Pinpoint the cell where the given text exists, returning its (x, y) midpoint coordinate. 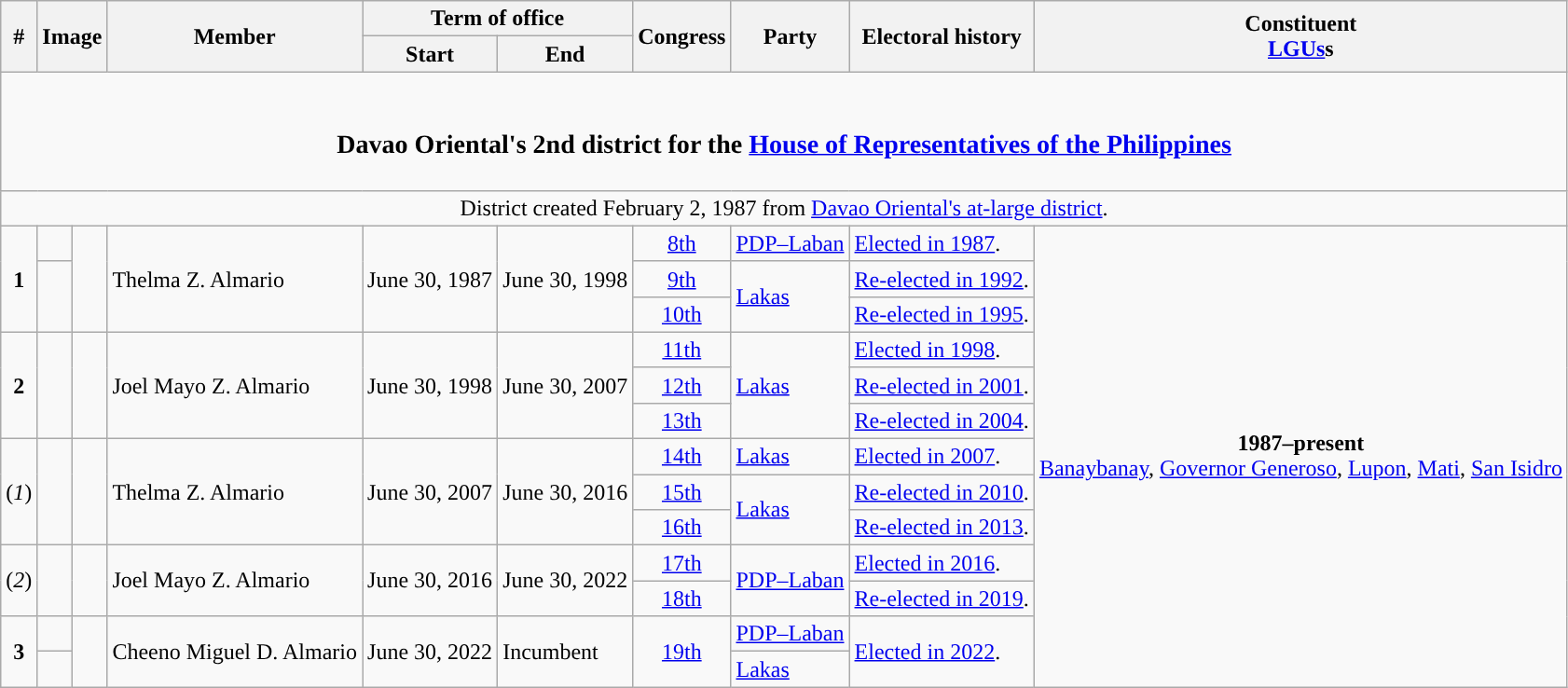
# (19, 36)
Cheeno Miguel D. Almario (235, 652)
Davao Oriental's 2nd district for the House of Representatives of the Philippines (785, 131)
Re-elected in 2019. (942, 599)
Re-elected in 1995. (942, 314)
(2) (19, 581)
Elected in 1987. (942, 243)
Electoral history (942, 36)
9th (682, 279)
Elected in 1998. (942, 350)
15th (682, 492)
12th (682, 385)
Party (791, 36)
Congress (682, 36)
Elected in 2022. (942, 652)
Start (431, 54)
11th (682, 350)
Elected in 2007. (942, 457)
Re-elected in 2004. (942, 420)
Elected in 2016. (942, 563)
8th (682, 243)
17th (682, 563)
Term of office (498, 19)
3 (19, 652)
Re-elected in 2010. (942, 492)
Member (235, 36)
1987–presentBanaybanay, Governor Generoso, Lupon, Mati, San Isidro (1300, 457)
End (565, 54)
1 (19, 279)
ConstituentLGUss (1300, 36)
Re-elected in 2001. (942, 385)
Incumbent (565, 652)
Re-elected in 1992. (942, 279)
2 (19, 385)
District created February 2, 1987 from Davao Oriental's at-large district. (785, 208)
Image (73, 36)
19th (682, 652)
Re-elected in 2013. (942, 528)
18th (682, 599)
June 30, 1987 (431, 279)
14th (682, 457)
(1) (19, 492)
16th (682, 528)
10th (682, 314)
13th (682, 420)
